Detect which cell encompasses the target text, then output its (x, y) center coordinate. 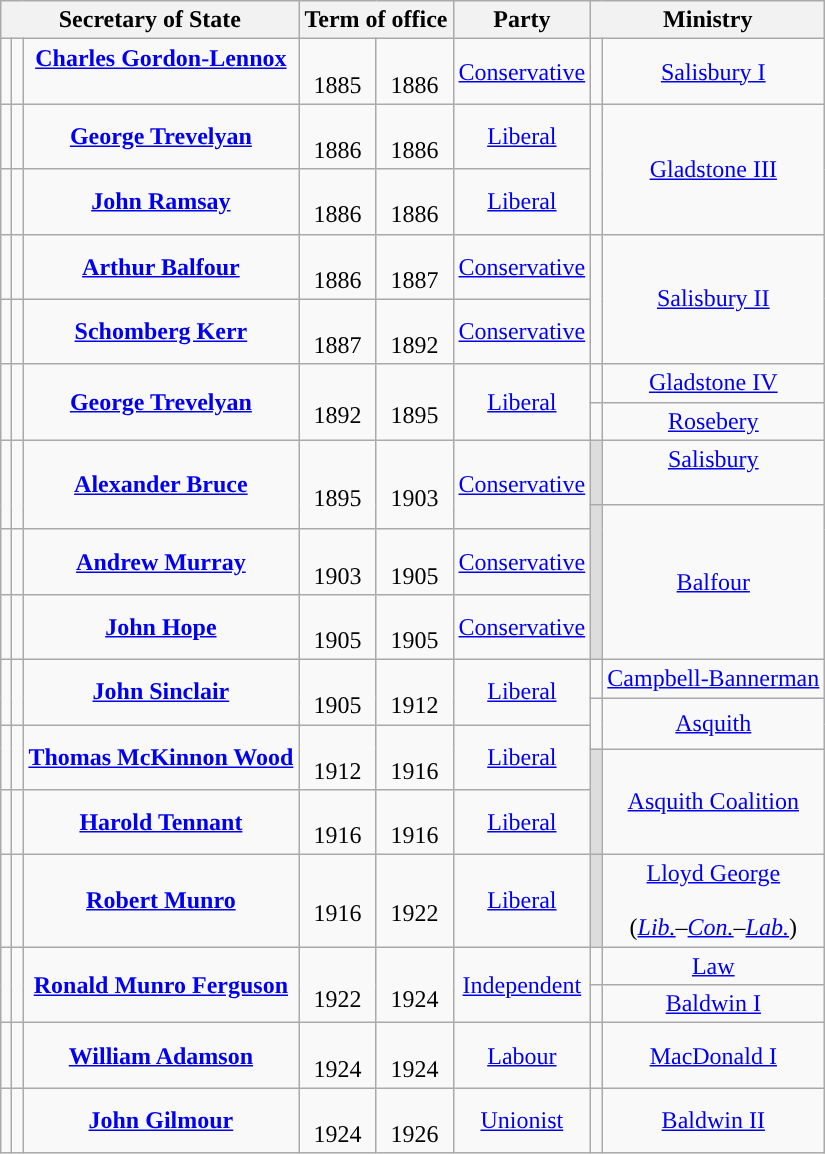
Arthur Balfour (161, 266)
Labour (522, 1056)
Thomas McKinnon Wood (161, 756)
Rosebery (714, 421)
1926 (414, 1120)
Campbell-Bannerman (714, 678)
Unionist (522, 1120)
Robert Munro (161, 901)
Term of office (376, 20)
Gladstone IV (714, 383)
Lloyd George(Lib.–Con.–Lab.) (714, 901)
Ronald Munro Ferguson (161, 985)
John Hope (161, 626)
Asquith (714, 724)
Salisbury (714, 472)
Salisbury II (714, 299)
John Gilmour (161, 1120)
Schomberg Kerr (161, 332)
MacDonald I (714, 1056)
William Adamson (161, 1056)
Party (522, 20)
Harold Tennant (161, 822)
Gladstone III (714, 169)
Asquith Coalition (714, 801)
John Sinclair (161, 692)
Ministry (708, 20)
Independent (522, 985)
Secretary of State (150, 20)
Baldwin I (714, 1004)
1885 (338, 72)
Salisbury I (714, 72)
Baldwin II (714, 1120)
John Ramsay (161, 202)
Charles Gordon-Lennox (161, 72)
Balfour (714, 582)
Law (714, 966)
Alexander Bruce (161, 484)
Andrew Murray (161, 562)
